Find where the given text appears and provide that cell's center as [X, Y] coordinate. 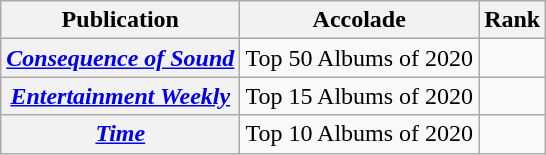
Top 10 Albums of 2020 [360, 134]
Top 50 Albums of 2020 [360, 58]
Publication [120, 20]
Rank [512, 20]
Consequence of Sound [120, 58]
Top 15 Albums of 2020 [360, 96]
Time [120, 134]
Accolade [360, 20]
Entertainment Weekly [120, 96]
